Capture the cell that displays the provided text and extract its [X, Y] central coordinate. 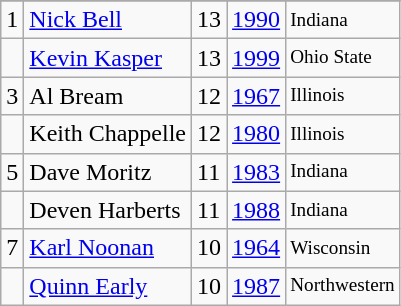
Quinn Early [108, 286]
3 [12, 96]
1983 [256, 172]
7 [12, 248]
1999 [256, 58]
Ohio State [343, 58]
Northwestern [343, 286]
1964 [256, 248]
Wisconsin [343, 248]
Kevin Kasper [108, 58]
Al Bream [108, 96]
Dave Moritz [108, 172]
5 [12, 172]
1988 [256, 210]
1 [12, 20]
Keith Chappelle [108, 134]
1990 [256, 20]
Deven Harberts [108, 210]
1987 [256, 286]
1980 [256, 134]
Karl Noonan [108, 248]
Nick Bell [108, 20]
1967 [256, 96]
